Pinpoint the cell where the given text exists, returning its (X, Y) midpoint coordinate. 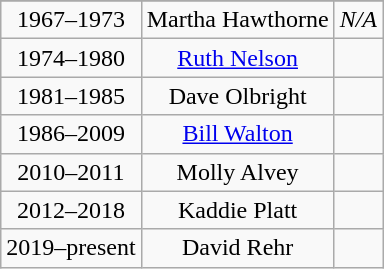
Bill Walton (238, 134)
N/A (358, 20)
2012–2018 (71, 210)
Dave Olbright (238, 96)
1986–2009 (71, 134)
1967–1973 (71, 20)
2019–present (71, 248)
Martha Hawthorne (238, 20)
Kaddie Platt (238, 210)
1981–1985 (71, 96)
Ruth Nelson (238, 58)
Molly Alvey (238, 172)
1974–1980 (71, 58)
2010–2011 (71, 172)
David Rehr (238, 248)
